Locate the cell with the specified text and output its (x, y) center coordinate. 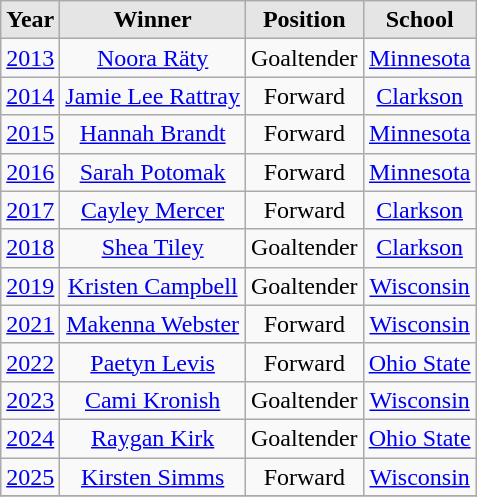
2017 (30, 210)
Paetyn Levis (153, 362)
Year (30, 20)
2018 (30, 248)
Noora Räty (153, 58)
Cayley Mercer (153, 210)
2019 (30, 286)
2014 (30, 96)
Jamie Lee Rattray (153, 96)
2025 (30, 477)
Winner (153, 20)
Position (304, 20)
2023 (30, 400)
Raygan Kirk (153, 438)
2021 (30, 324)
2024 (30, 438)
2013 (30, 58)
Kristen Campbell (153, 286)
Sarah Potomak (153, 172)
2016 (30, 172)
Hannah Brandt (153, 134)
2015 (30, 134)
Shea Tiley (153, 248)
2022 (30, 362)
Cami Kronish (153, 400)
Kirsten Simms (153, 477)
Makenna Webster (153, 324)
School (420, 20)
